Provide the [X, Y] coordinate of the cell's center where the given text is located.  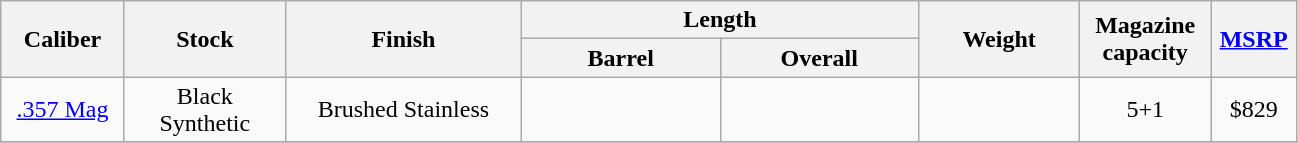
MSRP [1254, 39]
Magazinecapacity [1146, 39]
.357 Mag [63, 110]
$829 [1254, 110]
Overall [820, 58]
Black Synthetic [204, 110]
Brushed Stainless [403, 110]
5+1 [1146, 110]
Finish [403, 39]
Barrel [620, 58]
Length [720, 20]
Weight [1000, 39]
Caliber [63, 39]
Stock [204, 39]
